Identify which cell holds the provided text, then report its [X, Y] central coordinate. 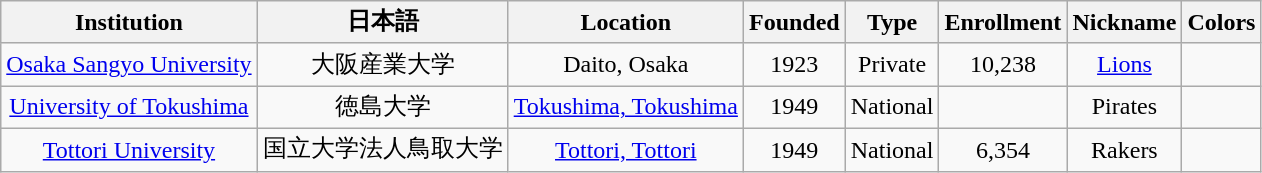
Pirates [1124, 108]
1923 [794, 64]
徳島大学 [382, 108]
Location [626, 22]
University of Tokushima [129, 108]
国立大学法人鳥取大学 [382, 150]
Tottori, Tottori [626, 150]
Private [892, 64]
Lions [1124, 64]
Colors [1222, 22]
Rakers [1124, 150]
Institution [129, 22]
Nickname [1124, 22]
6,354 [1003, 150]
10,238 [1003, 64]
Founded [794, 22]
Tottori University [129, 150]
Type [892, 22]
Enrollment [1003, 22]
Osaka Sangyo University [129, 64]
Daito, Osaka [626, 64]
Tokushima, Tokushima [626, 108]
大阪産業大学 [382, 64]
日本語 [382, 22]
